Extract the (X, Y) coordinate from the center of the cell holding the provided text.  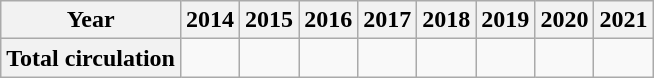
Year (91, 20)
2018 (446, 20)
2021 (624, 20)
2016 (328, 20)
2015 (270, 20)
2017 (388, 20)
2020 (564, 20)
2019 (506, 20)
2014 (210, 20)
Total circulation (91, 58)
